Extract the [X, Y] coordinate from the center of the cell holding the provided text.  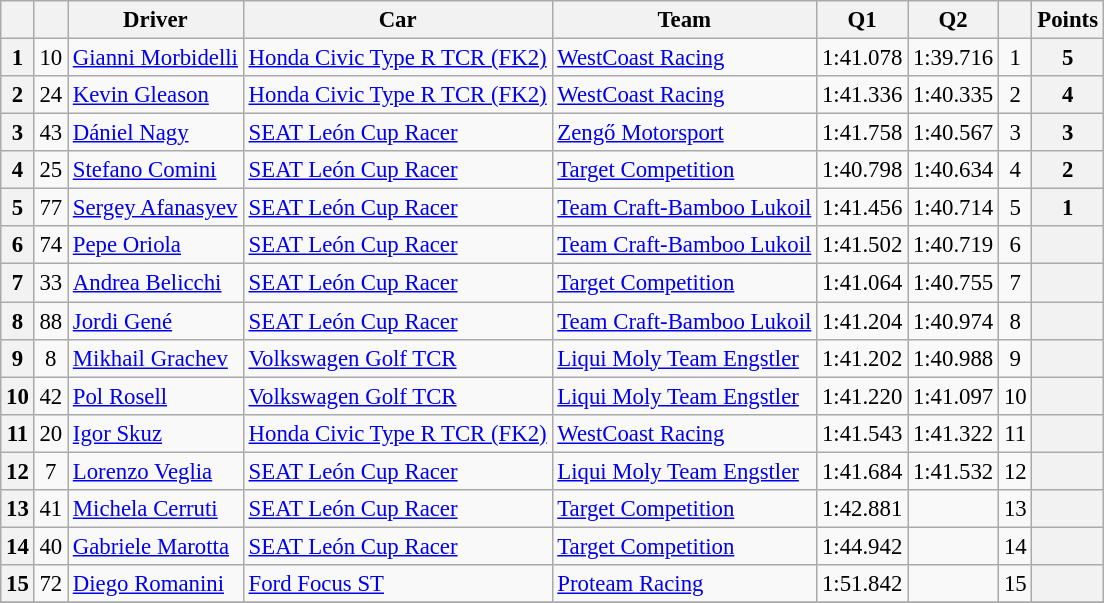
72 [50, 584]
1:41.758 [862, 133]
1:39.716 [954, 58]
1:41.064 [862, 283]
1:41.502 [862, 245]
42 [50, 396]
1:41.322 [954, 433]
1:41.204 [862, 321]
Kevin Gleason [156, 95]
Ford Focus ST [398, 584]
1:41.456 [862, 208]
1:41.684 [862, 471]
Team [684, 20]
33 [50, 283]
Stefano Comini [156, 170]
Igor Skuz [156, 433]
1:41.078 [862, 58]
77 [50, 208]
1:40.567 [954, 133]
40 [50, 546]
Lorenzo Veglia [156, 471]
88 [50, 321]
Zengő Motorsport [684, 133]
25 [50, 170]
1:40.798 [862, 170]
Michela Cerruti [156, 509]
1:51.842 [862, 584]
1:40.974 [954, 321]
Pepe Oriola [156, 245]
1:41.336 [862, 95]
Gianni Morbidelli [156, 58]
Gabriele Marotta [156, 546]
Points [1068, 20]
1:41.543 [862, 433]
1:40.719 [954, 245]
Driver [156, 20]
74 [50, 245]
1:40.634 [954, 170]
1:41.202 [862, 358]
Q1 [862, 20]
1:41.097 [954, 396]
1:40.714 [954, 208]
Andrea Belicchi [156, 283]
1:40.335 [954, 95]
24 [50, 95]
Dániel Nagy [156, 133]
Q2 [954, 20]
Mikhail Grachev [156, 358]
Sergey Afanasyev [156, 208]
1:40.755 [954, 283]
1:41.532 [954, 471]
43 [50, 133]
1:42.881 [862, 509]
Proteam Racing [684, 584]
Jordi Gené [156, 321]
Diego Romanini [156, 584]
41 [50, 509]
1:44.942 [862, 546]
Car [398, 20]
1:40.988 [954, 358]
1:41.220 [862, 396]
Pol Rosell [156, 396]
20 [50, 433]
